Scan for the cell matching the given text and deliver its [X, Y] coordinate at center. 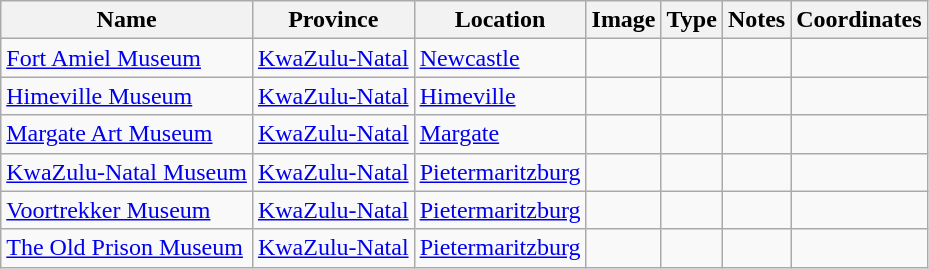
KwaZulu-Natal Museum [127, 172]
Name [127, 20]
Type [692, 20]
Coordinates [859, 20]
Voortrekker Museum [127, 210]
Newcastle [500, 58]
Himeville [500, 96]
Fort Amiel Museum [127, 58]
Image [624, 20]
Location [500, 20]
Margate Art Museum [127, 134]
Province [333, 20]
The Old Prison Museum [127, 248]
Himeville Museum [127, 96]
Margate [500, 134]
Notes [756, 20]
